Pinpoint the cell where the given text exists, returning its [x, y] midpoint coordinate. 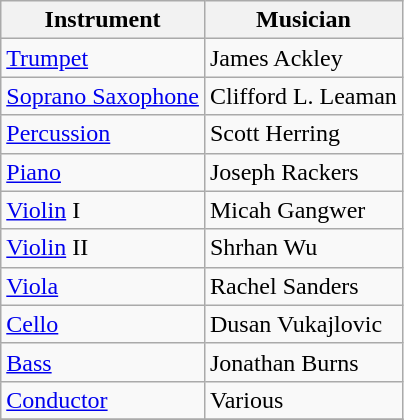
Clifford L. Leaman [303, 96]
Shrhan Wu [303, 248]
Musician [303, 20]
Conductor [103, 400]
Joseph Rackers [303, 172]
James Ackley [303, 58]
Dusan Vukajlovic [303, 324]
Various [303, 400]
Cello [103, 324]
Violin I [103, 210]
Viola [103, 286]
Rachel Sanders [303, 286]
Soprano Saxophone [103, 96]
Bass [103, 362]
Percussion [103, 134]
Scott Herring [303, 134]
Micah Gangwer [303, 210]
Piano [103, 172]
Jonathan Burns [303, 362]
Trumpet [103, 58]
Instrument [103, 20]
Violin II [103, 248]
